Locate the cell with the specified text and output its [x, y] center coordinate. 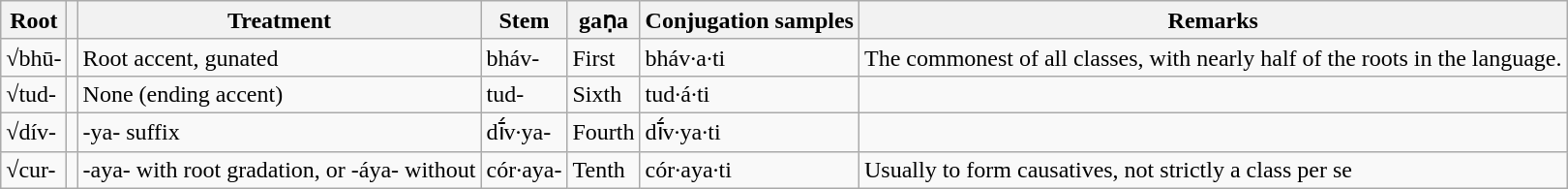
Tenth [604, 170]
gaṇa [604, 20]
First [604, 57]
bháv- [525, 57]
Fourth [604, 132]
Conjugation samples [749, 20]
√tud- [34, 94]
Remarks [1213, 20]
bháv·a·ti [749, 57]
tud- [525, 94]
Root accent, gunated [279, 57]
dī́v·ya·ti [749, 132]
-ya- suffix [279, 132]
None (ending accent) [279, 94]
Treatment [279, 20]
-aya- with root gradation, or -áya- without [279, 170]
The commonest of all classes, with nearly half of the roots in the language. [1213, 57]
√cur- [34, 170]
Usually to form causatives, not strictly a class per se [1213, 170]
cór·aya- [525, 170]
Stem [525, 20]
dī́v·ya- [525, 132]
Sixth [604, 94]
tud·á·ti [749, 94]
Root [34, 20]
√dív- [34, 132]
√bhū- [34, 57]
cór·aya·ti [749, 170]
